Find where the given text appears and provide that cell's center as (x, y) coordinate. 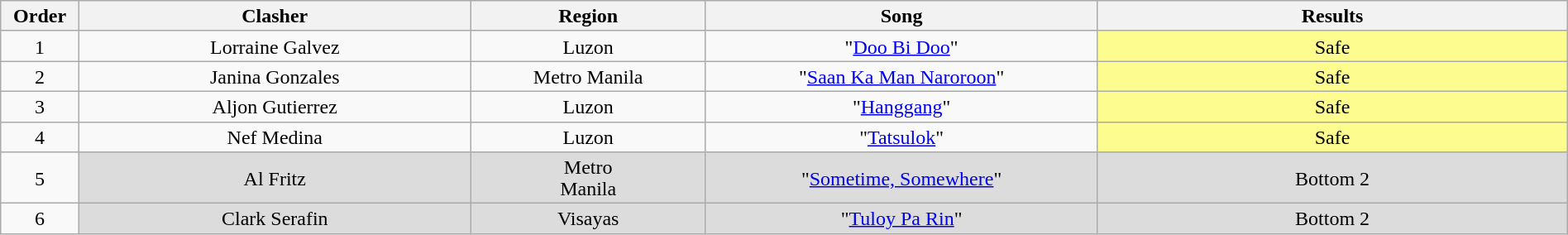
"Sometime, Somewhere" (901, 178)
"Tatsulok" (901, 137)
Nef Medina (275, 137)
Song (901, 17)
Clark Serafin (275, 218)
Clasher (275, 17)
Aljon Gutierrez (275, 106)
1 (40, 46)
6 (40, 218)
Al Fritz (275, 178)
Janina Gonzales (275, 76)
4 (40, 137)
2 (40, 76)
"Doo Bi Doo" (901, 46)
5 (40, 178)
Order (40, 17)
3 (40, 106)
Region (588, 17)
Results (1332, 17)
"Tuloy Pa Rin" (901, 218)
Metro Manila (588, 76)
"Saan Ka Man Naroroon" (901, 76)
MetroManila (588, 178)
Visayas (588, 218)
"Hanggang" (901, 106)
Lorraine Galvez (275, 46)
